Return (X, Y) of the center of cell containing provided text 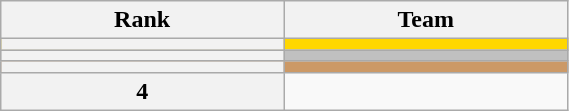
Team (426, 20)
Rank (142, 20)
4 (142, 91)
